Identify which cell holds the provided text, then report its (x, y) central coordinate. 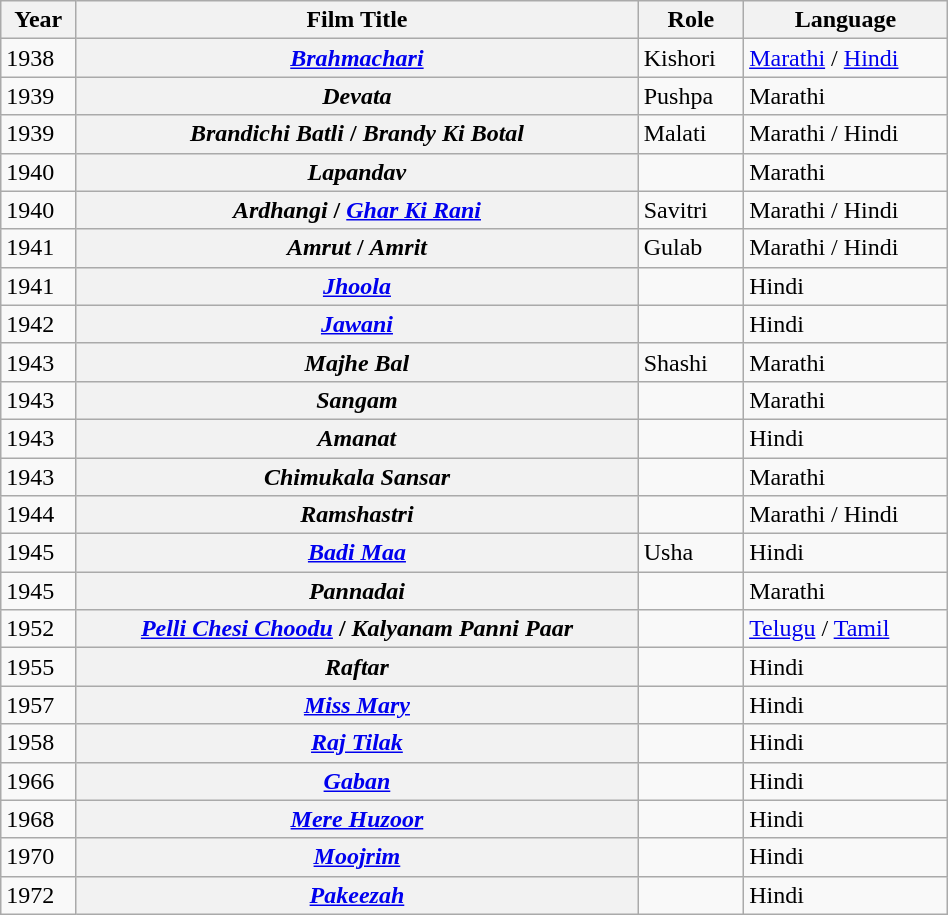
Year (38, 20)
1966 (38, 781)
Amrut / Amrit (357, 248)
Savitri (690, 210)
Pannadai (357, 591)
Moojrim (357, 857)
Pelli Chesi Choodu / Kalyanam Panni Paar (357, 629)
1970 (38, 857)
1955 (38, 667)
Badi Maa (357, 553)
1938 (38, 58)
Film Title (357, 20)
Shashi (690, 362)
Pakeezah (357, 895)
Jawani (357, 324)
Amanat (357, 438)
Sangam (357, 400)
Ardhangi / Ghar Ki Rani (357, 210)
Malati (690, 134)
1952 (38, 629)
Miss Mary (357, 705)
Usha (690, 553)
Telugu / Tamil (846, 629)
1942 (38, 324)
Language (846, 20)
Gaban (357, 781)
Gulab (690, 248)
Ramshastri (357, 515)
1957 (38, 705)
Raj Tilak (357, 743)
Kishori (690, 58)
Raftar (357, 667)
Brandichi Batli / Brandy Ki Botal (357, 134)
Lapandav (357, 172)
Role (690, 20)
1944 (38, 515)
Majhe Bal (357, 362)
1968 (38, 819)
Pushpa (690, 96)
Chimukala Sansar (357, 477)
Brahmachari (357, 58)
1958 (38, 743)
Jhoola (357, 286)
1972 (38, 895)
Mere Huzoor (357, 819)
Devata (357, 96)
